Pinpoint the cell where the given text exists, returning its [X, Y] midpoint coordinate. 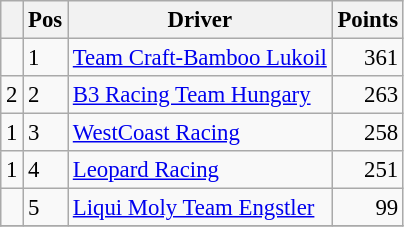
5 [46, 208]
Liqui Moly Team Engstler [200, 208]
258 [368, 133]
WestCoast Racing [200, 133]
Team Craft-Bamboo Lukoil [200, 58]
3 [46, 133]
Pos [46, 20]
4 [46, 170]
263 [368, 95]
B3 Racing Team Hungary [200, 95]
Points [368, 20]
Driver [200, 20]
361 [368, 58]
251 [368, 170]
99 [368, 208]
Leopard Racing [200, 170]
